Locate the cell with the specified text and output its [x, y] center coordinate. 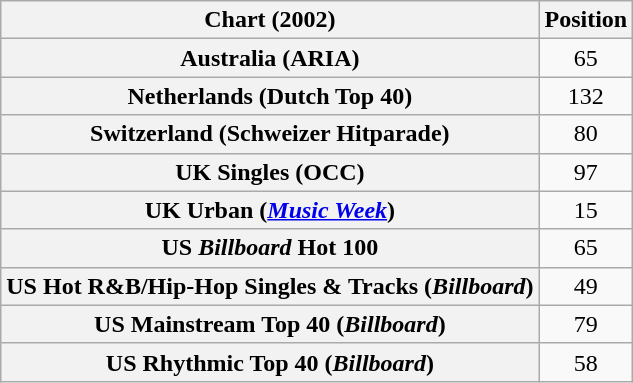
Netherlands (Dutch Top 40) [270, 96]
132 [586, 96]
US Hot R&B/Hip-Hop Singles & Tracks (Billboard) [270, 286]
US Rhythmic Top 40 (Billboard) [270, 362]
97 [586, 172]
15 [586, 210]
UK Urban (Music Week) [270, 210]
Position [586, 20]
58 [586, 362]
UK Singles (OCC) [270, 172]
Australia (ARIA) [270, 58]
US Billboard Hot 100 [270, 248]
US Mainstream Top 40 (Billboard) [270, 324]
Switzerland (Schweizer Hitparade) [270, 134]
49 [586, 286]
Chart (2002) [270, 20]
79 [586, 324]
80 [586, 134]
